Scan for the cell matching the given text and deliver its (x, y) coordinate at center. 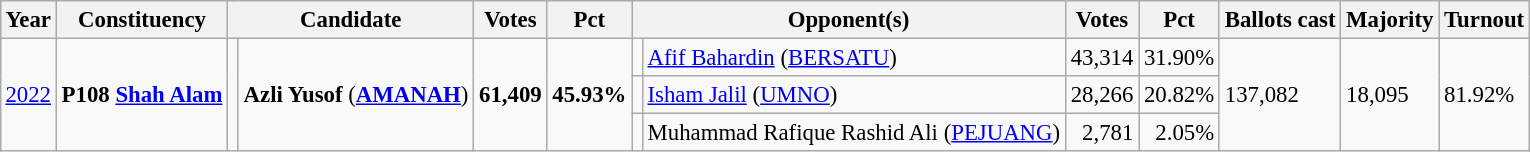
2,781 (1102, 133)
Isham Jalil (UMNO) (854, 95)
28,266 (1102, 95)
31.90% (1180, 57)
Turnout (1484, 20)
20.82% (1180, 95)
81.92% (1484, 94)
Year (28, 20)
45.93% (590, 94)
Azli Yusof (AMANAH) (356, 94)
137,082 (1280, 94)
Opponent(s) (849, 20)
43,314 (1102, 57)
Majority (1390, 20)
2022 (28, 94)
Afif Bahardin (BERSATU) (854, 57)
18,095 (1390, 94)
Ballots cast (1280, 20)
Candidate (351, 20)
61,409 (510, 94)
Constituency (142, 20)
2.05% (1180, 133)
Muhammad Rafique Rashid Ali (PEJUANG) (854, 133)
P108 Shah Alam (142, 94)
